Pinpoint the cell where the given text exists, returning its (X, Y) midpoint coordinate. 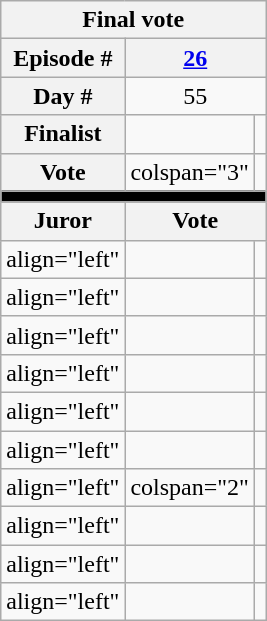
Final vote (134, 20)
Episode # (63, 58)
colspan="2" (190, 488)
Day # (63, 96)
Juror (63, 221)
colspan="3" (190, 172)
55 (196, 96)
Finalist (63, 134)
26 (196, 58)
